Scan for the cell matching the given text and deliver its [X, Y] coordinate at center. 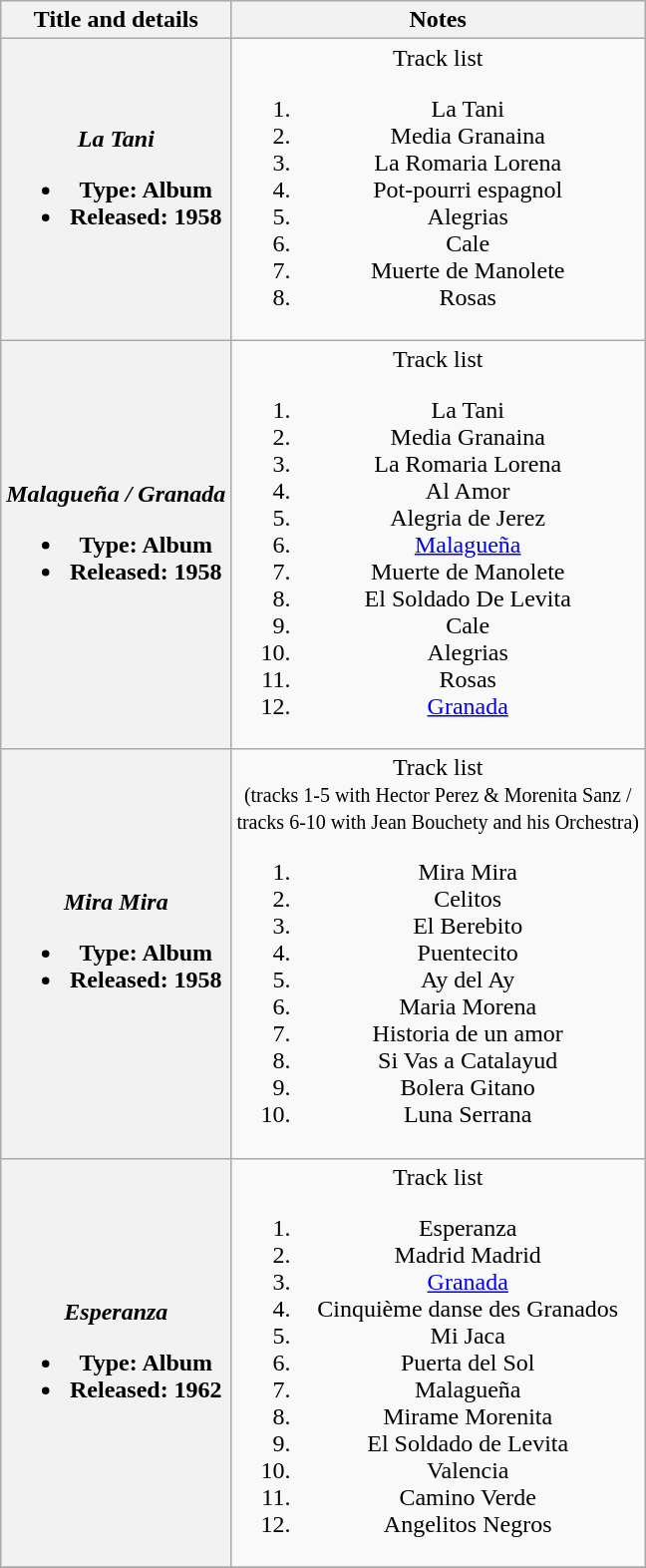
Track listLa TaniMedia GranainaLa Romaria LorenaPot-pourri espagnolAlegriasCaleMuerte de ManoleteRosas [439, 190]
Notes [439, 20]
Title and details [116, 20]
Track listLa TaniMedia GranainaLa Romaria LorenaAl AmorAlegria de JerezMalagueñaMuerte de ManoleteEl Soldado De LevitaCaleAlegriasRosasGranada [439, 545]
Malagueña / GranadaType: AlbumReleased: 1958 [116, 545]
Mira MiraType: AlbumReleased: 1958 [116, 954]
EsperanzaType: AlbumReleased: 1962 [116, 1363]
La TaniType: AlbumReleased: 1958 [116, 190]
